Search for the cell housing the specified text and yield its [x, y] center coordinate. 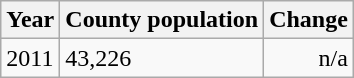
2011 [30, 58]
43,226 [162, 58]
n/a [309, 58]
Change [309, 20]
Year [30, 20]
County population [162, 20]
